Search for the cell housing the specified text and yield its (x, y) center coordinate. 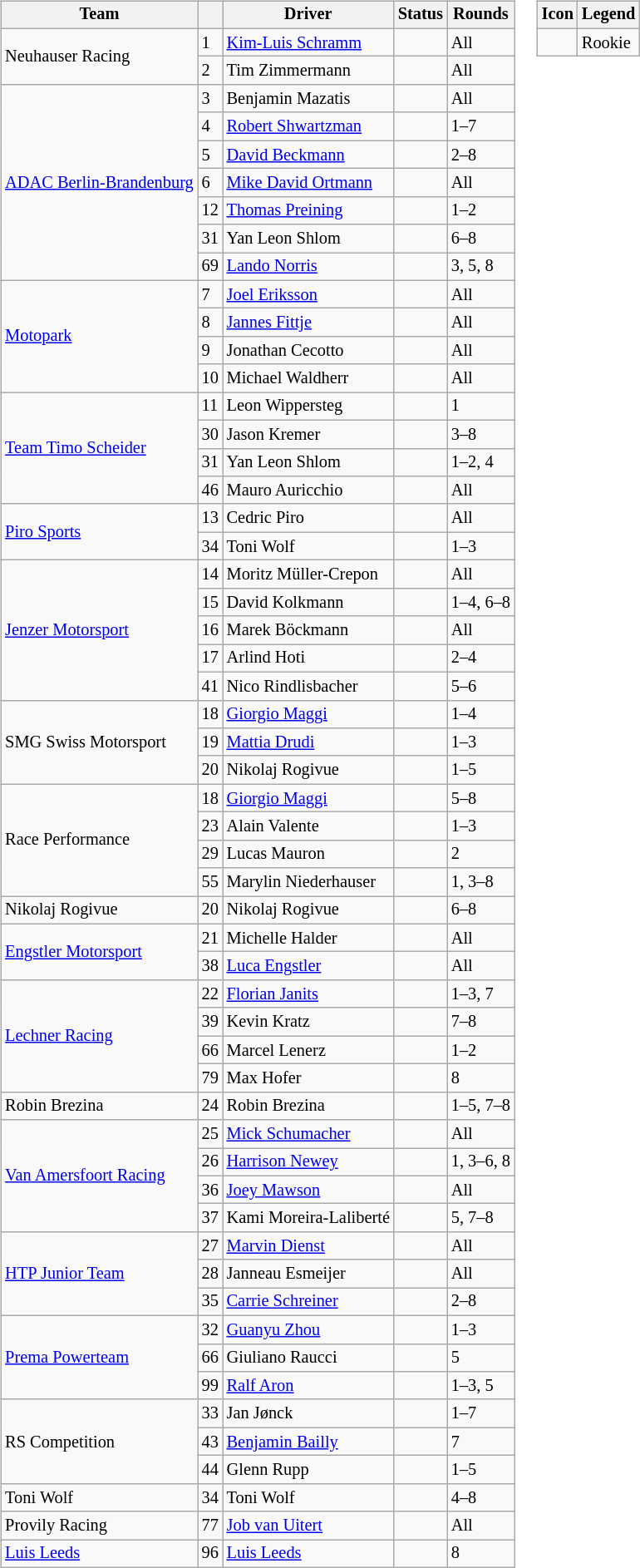
30 (210, 434)
Mattia Drudi (308, 742)
Marylin Niederhauser (308, 882)
26 (210, 1162)
Luca Engstler (308, 966)
Neuhauser Racing (99, 57)
3 (210, 99)
1–5, 7–8 (480, 1106)
3–8 (480, 434)
Thomas Preining (308, 210)
6 (210, 183)
16 (210, 630)
Provily Racing (99, 1526)
4 (210, 126)
44 (210, 1470)
Team Timo Scheider (99, 449)
Marek Böckmann (308, 630)
23 (210, 826)
35 (210, 1302)
96 (210, 1554)
Harrison Newey (308, 1162)
Kim-Luis Schramm (308, 42)
Job van Uitert (308, 1526)
46 (210, 491)
Jonathan Cecotto (308, 351)
Lando Norris (308, 267)
1–3, 5 (480, 1386)
3, 5, 8 (480, 267)
32 (210, 1329)
Guanyu Zhou (308, 1329)
Benjamin Mazatis (308, 99)
1, 3–6, 8 (480, 1162)
1–2, 4 (480, 462)
22 (210, 994)
21 (210, 938)
Benjamin Bailly (308, 1442)
Legend (608, 15)
Mick Schumacher (308, 1134)
Tim Zimmermann (308, 71)
Nico Rindlisbacher (308, 686)
77 (210, 1526)
79 (210, 1078)
Giuliano Raucci (308, 1358)
13 (210, 518)
12 (210, 210)
Van Amersfoort Racing (99, 1176)
55 (210, 882)
28 (210, 1274)
Max Hofer (308, 1078)
2–4 (480, 658)
36 (210, 1190)
Driver (308, 15)
24 (210, 1106)
Icon (558, 15)
Prema Powerteam (99, 1357)
1, 3–8 (480, 882)
Janneau Esmeijer (308, 1274)
Cedric Piro (308, 518)
33 (210, 1413)
Marcel Lenerz (308, 1050)
4–8 (480, 1497)
9 (210, 351)
Jannes Fittje (308, 323)
Mike David Ortmann (308, 183)
Robert Shwartzman (308, 126)
10 (210, 378)
Carrie Schreiner (308, 1302)
Joey Mawson (308, 1190)
99 (210, 1386)
Engstler Motorsport (99, 951)
43 (210, 1442)
Jason Kremer (308, 434)
Lucas Mauron (308, 854)
1–4 (480, 714)
Joel Eriksson (308, 294)
Arlind Hoti (308, 658)
Team (99, 15)
Glenn Rupp (308, 1470)
Piro Sports (99, 532)
Lechner Racing (99, 1036)
Alain Valente (308, 826)
Status (421, 15)
HTP Junior Team (99, 1274)
Florian Janits (308, 994)
Marvin Dienst (308, 1246)
5–8 (480, 798)
37 (210, 1218)
Jenzer Motorsport (99, 630)
14 (210, 574)
ADAC Berlin-Brandenburg (99, 183)
David Beckmann (308, 155)
Kami Moreira-Laliberté (308, 1218)
1–4, 6–8 (480, 602)
Moritz Müller-Crepon (308, 574)
Kevin Kratz (308, 1022)
15 (210, 602)
1–3, 7 (480, 994)
Michael Waldherr (308, 378)
Leon Wippersteg (308, 407)
SMG Swiss Motorsport (99, 742)
RS Competition (99, 1442)
Michelle Halder (308, 938)
Ralf Aron (308, 1386)
69 (210, 267)
7–8 (480, 1022)
39 (210, 1022)
5–6 (480, 686)
5, 7–8 (480, 1218)
Motopark (99, 336)
11 (210, 407)
David Kolkmann (308, 602)
38 (210, 966)
25 (210, 1134)
29 (210, 854)
41 (210, 686)
Rounds (480, 15)
19 (210, 742)
27 (210, 1246)
Mauro Auricchio (308, 491)
Rookie (608, 42)
Race Performance (99, 840)
Jan Jønck (308, 1413)
17 (210, 658)
